From the cell containing the given text, extract its center point as [X, Y] coordinate. 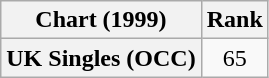
Chart (1999) [101, 20]
65 [234, 58]
Rank [234, 20]
UK Singles (OCC) [101, 58]
